Scan for the cell matching the given text and deliver its (X, Y) coordinate at center. 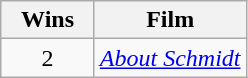
2 (48, 58)
Wins (48, 20)
About Schmidt (170, 58)
Film (170, 20)
